Search for the cell housing the specified text and yield its [x, y] center coordinate. 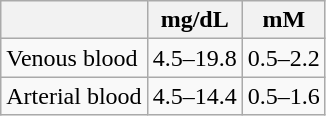
mM [284, 20]
Venous blood [74, 58]
mg/dL [194, 20]
0.5–1.6 [284, 96]
Arterial blood [74, 96]
0.5–2.2 [284, 58]
4.5–14.4 [194, 96]
4.5–19.8 [194, 58]
